Capture the cell that displays the provided text and extract its (X, Y) central coordinate. 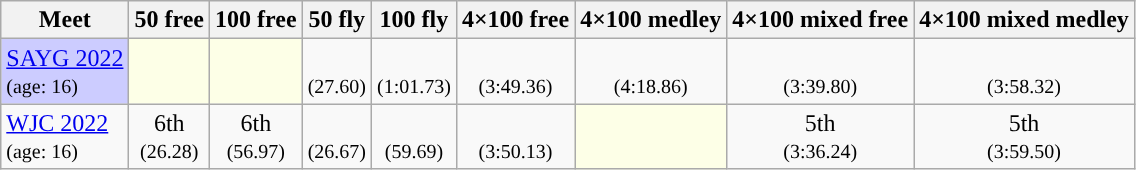
(1:01.73) (414, 72)
4×100 mixed medley (1024, 20)
50 fly (336, 20)
Meet (65, 20)
4×100 mixed free (820, 20)
(3:50.13) (515, 136)
4×100 medley (651, 20)
SAYG 2022(age: 16) (65, 72)
5th(3:36.24) (820, 136)
100 fly (414, 20)
(3:58.32) (1024, 72)
50 free (170, 20)
(3:39.80) (820, 72)
4×100 free (515, 20)
(3:49.36) (515, 72)
5th(3:59.50) (1024, 136)
(27.60) (336, 72)
(26.67) (336, 136)
WJC 2022(age: 16) (65, 136)
(59.69) (414, 136)
(4:18.86) (651, 72)
100 free (256, 20)
6th(26.28) (170, 136)
6th(56.97) (256, 136)
